Search for the cell housing the specified text and yield its (X, Y) center coordinate. 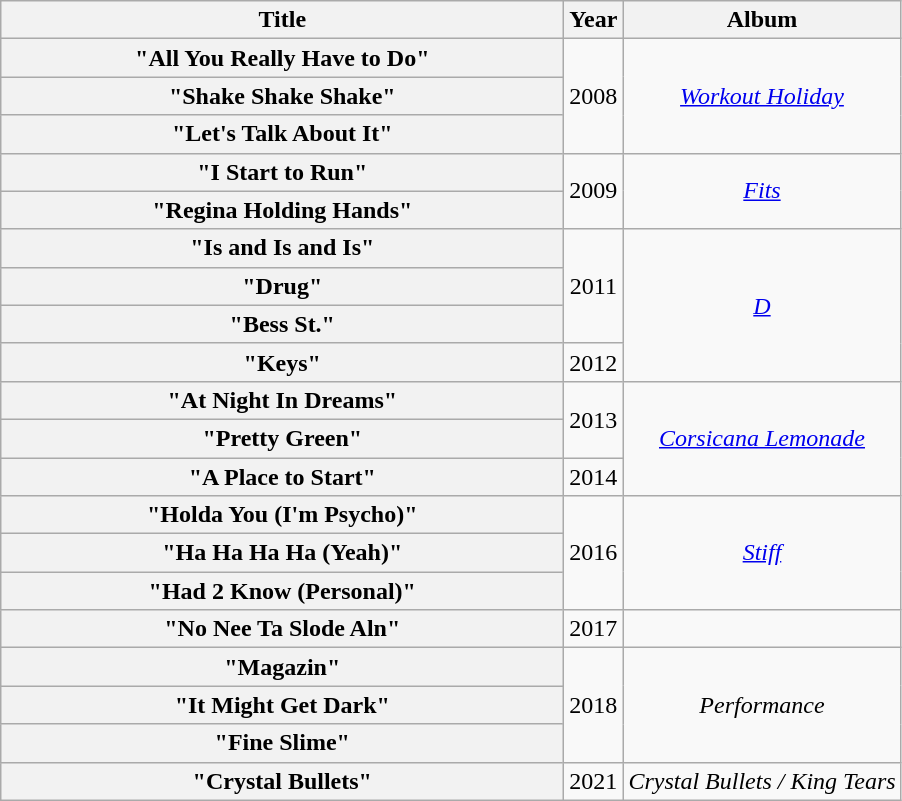
Stiff (762, 553)
"Bess St." (282, 324)
2014 (594, 477)
Performance (762, 705)
Crystal Bullets / King Tears (762, 781)
"Shake Shake Shake" (282, 96)
"No Nee Ta Slode Aln" (282, 629)
"Pretty Green" (282, 438)
D (762, 305)
2008 (594, 96)
2017 (594, 629)
2011 (594, 286)
2009 (594, 191)
"At Night In Dreams" (282, 400)
Corsicana Lemonade (762, 438)
"A Place to Start" (282, 477)
"Ha Ha Ha Ha (Yeah)" (282, 553)
"Regina Holding Hands" (282, 210)
Album (762, 20)
2016 (594, 553)
"Had 2 Know (Personal)" (282, 591)
"Drug" (282, 286)
"Crystal Bullets" (282, 781)
"Keys" (282, 362)
"Fine Slime" (282, 743)
"Magazin" (282, 667)
2013 (594, 419)
"Let's Talk About It" (282, 134)
"All You Really Have to Do" (282, 58)
"Is and Is and Is" (282, 248)
2018 (594, 705)
"It Might Get Dark" (282, 705)
2012 (594, 362)
2021 (594, 781)
"I Start to Run" (282, 172)
Year (594, 20)
"Holda You (I'm Psycho)" (282, 515)
Workout Holiday (762, 96)
Title (282, 20)
Fits (762, 191)
